Pinpoint the cell where the given text exists, returning its [X, Y] midpoint coordinate. 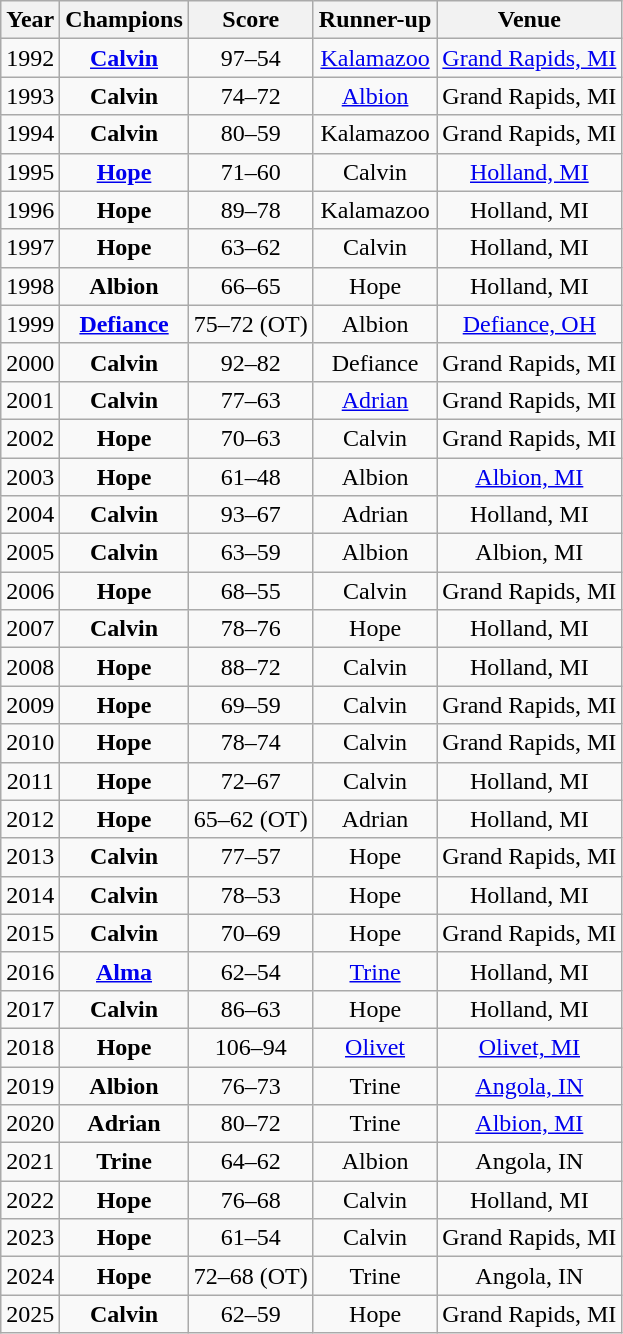
2024 [30, 1276]
2002 [30, 438]
2010 [30, 743]
2008 [30, 667]
2022 [30, 1200]
78–53 [250, 895]
75–72 (OT) [250, 324]
2012 [30, 819]
Champions [124, 20]
1994 [30, 134]
Olivet, MI [530, 1047]
80–72 [250, 1124]
2023 [30, 1238]
2007 [30, 629]
106–94 [250, 1047]
97–54 [250, 58]
Score [250, 20]
Defiance, OH [530, 324]
1996 [30, 210]
70–69 [250, 933]
2000 [30, 362]
Venue [530, 20]
2017 [30, 1009]
2013 [30, 857]
64–62 [250, 1162]
69–59 [250, 705]
77–57 [250, 857]
2018 [30, 1047]
72–68 (OT) [250, 1276]
68–55 [250, 591]
92–82 [250, 362]
2006 [30, 591]
2016 [30, 971]
1999 [30, 324]
80–59 [250, 134]
Runner-up [375, 20]
2001 [30, 400]
Olivet [375, 1047]
76–68 [250, 1200]
1997 [30, 248]
1995 [30, 172]
61–48 [250, 477]
63–59 [250, 553]
77–63 [250, 400]
72–67 [250, 781]
78–76 [250, 629]
70–63 [250, 438]
2014 [30, 895]
62–54 [250, 971]
1993 [30, 96]
2003 [30, 477]
2021 [30, 1162]
2015 [30, 933]
78–74 [250, 743]
2004 [30, 515]
93–67 [250, 515]
63–62 [250, 248]
76–73 [250, 1085]
74–72 [250, 96]
Alma [124, 971]
2020 [30, 1124]
65–62 (OT) [250, 819]
86–63 [250, 1009]
2005 [30, 553]
71–60 [250, 172]
2019 [30, 1085]
2009 [30, 705]
2011 [30, 781]
66–65 [250, 286]
62–59 [250, 1314]
1992 [30, 58]
61–54 [250, 1238]
89–78 [250, 210]
88–72 [250, 667]
1998 [30, 286]
Year [30, 20]
2025 [30, 1314]
